Scan for the cell matching the given text and deliver its [X, Y] coordinate at center. 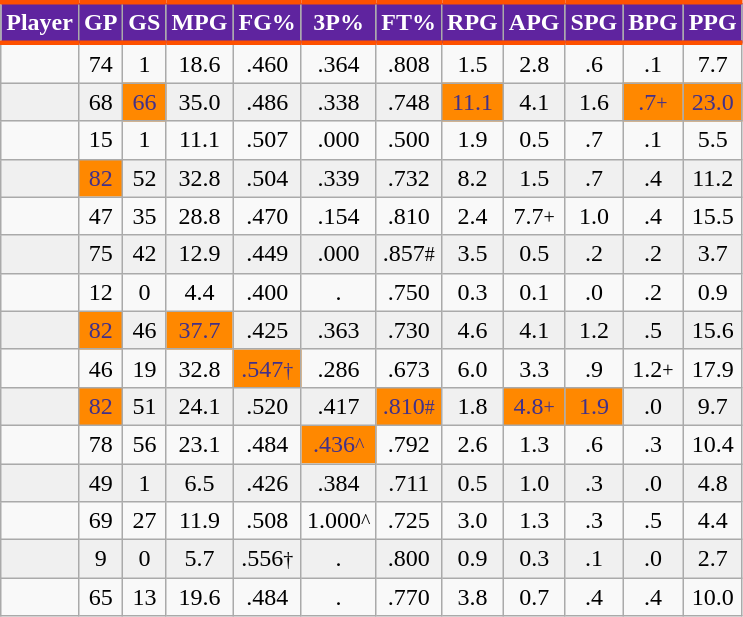
.792 [409, 444]
.500 [409, 140]
66 [144, 102]
9.7 [712, 406]
4.8 [712, 483]
0.7 [534, 597]
15.6 [712, 330]
.449 [267, 254]
1.000^ [338, 521]
5.7 [200, 559]
GP [100, 22]
.504 [267, 178]
.520 [267, 406]
.810 [409, 216]
35.0 [200, 102]
12 [100, 292]
3.0 [473, 521]
3.7 [712, 254]
1.6 [594, 102]
49 [100, 483]
9 [100, 559]
PPG [712, 22]
5.5 [712, 140]
.7+ [653, 102]
.470 [267, 216]
17.9 [712, 368]
1.2 [594, 330]
15 [100, 140]
.556† [267, 559]
11.9 [200, 521]
.508 [267, 521]
.436^ [338, 444]
.725 [409, 521]
.486 [267, 102]
.748 [409, 102]
.800 [409, 559]
4.6 [473, 330]
.507 [267, 140]
.363 [338, 330]
75 [100, 254]
2.6 [473, 444]
.808 [409, 63]
15.5 [712, 216]
.339 [338, 178]
4.8+ [534, 406]
.547† [267, 368]
.154 [338, 216]
19.6 [200, 597]
23.0 [712, 102]
GS [144, 22]
.750 [409, 292]
.730 [409, 330]
18.6 [200, 63]
.711 [409, 483]
69 [100, 521]
.426 [267, 483]
2.4 [473, 216]
37.7 [200, 330]
68 [100, 102]
8.2 [473, 178]
.425 [267, 330]
78 [100, 444]
65 [100, 597]
APG [534, 22]
56 [144, 444]
.460 [267, 63]
52 [144, 178]
12.9 [200, 254]
.417 [338, 406]
47 [100, 216]
.384 [338, 483]
BPG [653, 22]
11.2 [712, 178]
6.0 [473, 368]
35 [144, 216]
.770 [409, 597]
FG% [267, 22]
74 [100, 63]
28.8 [200, 216]
51 [144, 406]
SPG [594, 22]
RPG [473, 22]
Player [40, 22]
1.8 [473, 406]
2.7 [712, 559]
.9 [594, 368]
.286 [338, 368]
23.1 [200, 444]
.673 [409, 368]
3.5 [473, 254]
27 [144, 521]
13 [144, 597]
.857# [409, 254]
FT% [409, 22]
10.0 [712, 597]
.364 [338, 63]
3.3 [534, 368]
7.7 [712, 63]
0.1 [534, 292]
10.4 [712, 444]
.810# [409, 406]
19 [144, 368]
3.8 [473, 597]
7.7+ [534, 216]
2.8 [534, 63]
3P% [338, 22]
.732 [409, 178]
6.5 [200, 483]
MPG [200, 22]
42 [144, 254]
1.2+ [653, 368]
.338 [338, 102]
24.1 [200, 406]
.400 [267, 292]
